Determine the (X, Y) coordinate at the center of the cell enclosing the given text.  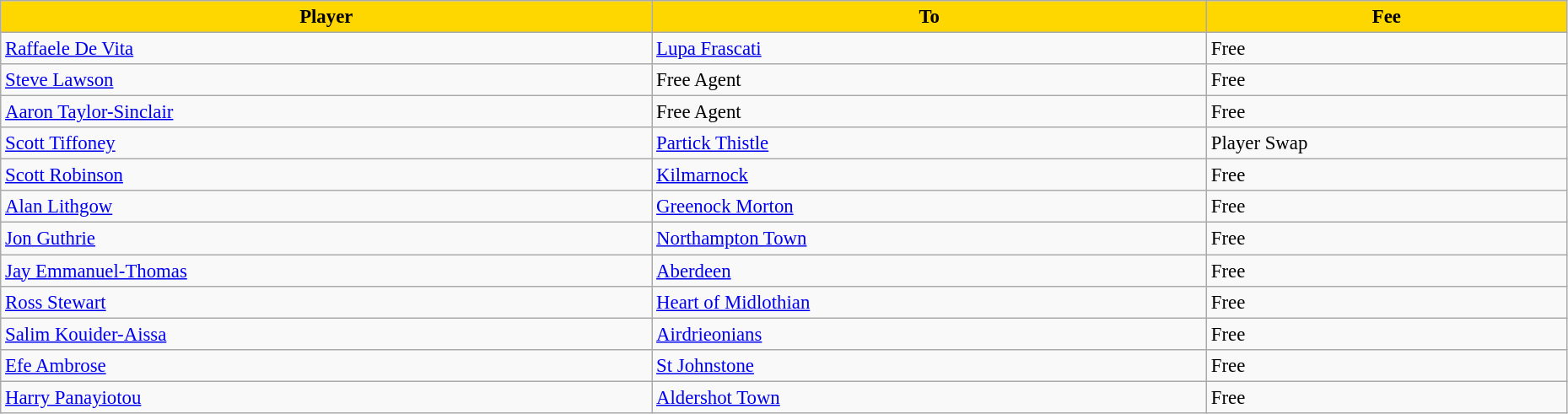
Ross Stewart (326, 302)
Raffaele De Vita (326, 49)
Aldershot Town (929, 397)
Partick Thistle (929, 143)
Salim Kouider-Aissa (326, 334)
Alan Lithgow (326, 207)
Steve Lawson (326, 80)
Fee (1387, 17)
Kilmarnock (929, 175)
Player Swap (1387, 143)
Northampton Town (929, 239)
Airdrieonians (929, 334)
Efe Ambrose (326, 365)
Aberdeen (929, 271)
Scott Tiffoney (326, 143)
Harry Panayiotou (326, 397)
Greenock Morton (929, 207)
To (929, 17)
Heart of Midlothian (929, 302)
Player (326, 17)
Lupa Frascati (929, 49)
Aaron Taylor-Sinclair (326, 112)
Jay Emmanuel-Thomas (326, 271)
St Johnstone (929, 365)
Scott Robinson (326, 175)
Jon Guthrie (326, 239)
